Scan for the cell matching the given text and deliver its [X, Y] coordinate at center. 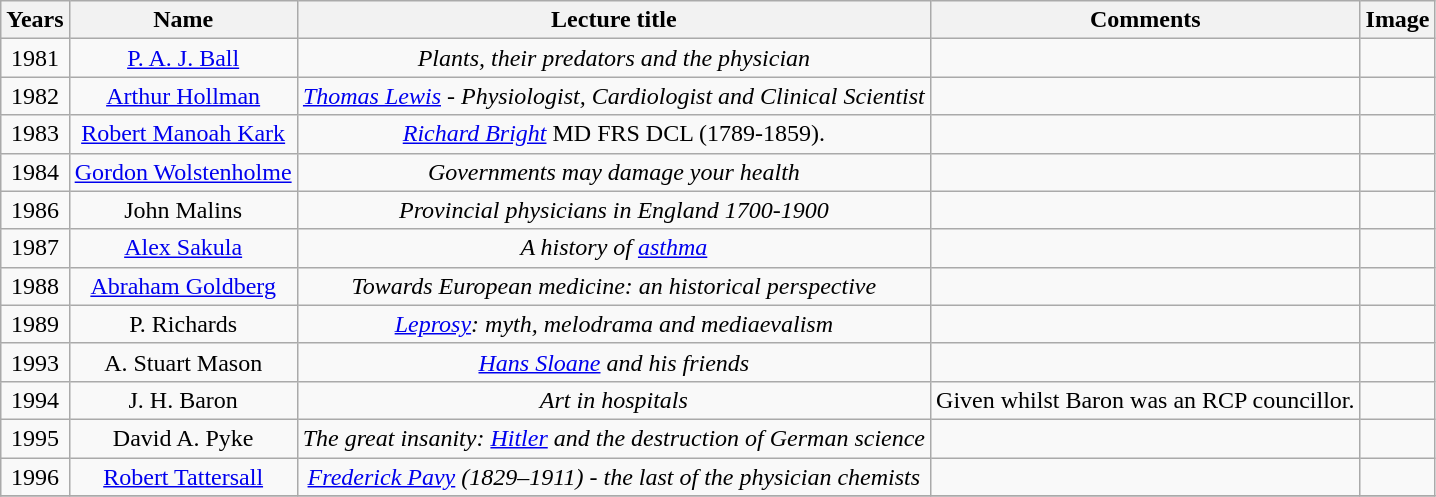
Gordon Wolstenholme [183, 172]
Hans Sloane and his friends [614, 362]
1996 [35, 477]
A. Stuart Mason [183, 362]
1986 [35, 210]
Governments may damage your health [614, 172]
Comments [1146, 20]
1993 [35, 362]
1984 [35, 172]
Frederick Pavy (1829–1911) - the last of the physician chemists [614, 477]
Years [35, 20]
Provincial physicians in England 1700-1900 [614, 210]
Robert Tattersall [183, 477]
Alex Sakula [183, 248]
Abraham Goldberg [183, 286]
Thomas Lewis - Physiologist, Cardiologist and Clinical Scientist [614, 96]
The great insanity: Hitler and the destruction of German science [614, 438]
J. H. Baron [183, 400]
Leprosy: myth, melodrama and mediaevalism [614, 324]
Lecture title [614, 20]
Plants, their predators and the physician [614, 58]
1994 [35, 400]
P. A. J. Ball [183, 58]
P. Richards [183, 324]
1982 [35, 96]
Robert Manoah Kark [183, 134]
John Malins [183, 210]
1983 [35, 134]
Richard Bright MD FRS DCL (1789-1859). [614, 134]
Name [183, 20]
1995 [35, 438]
David A. Pyke [183, 438]
Art in hospitals [614, 400]
1987 [35, 248]
Towards European medicine: an historical perspective [614, 286]
Image [1398, 20]
1989 [35, 324]
A history of asthma [614, 248]
Arthur Hollman [183, 96]
Given whilst Baron was an RCP councillor. [1146, 400]
1988 [35, 286]
1981 [35, 58]
